Return the (X, Y) coordinate for the center point of the cell that contains the specified text.  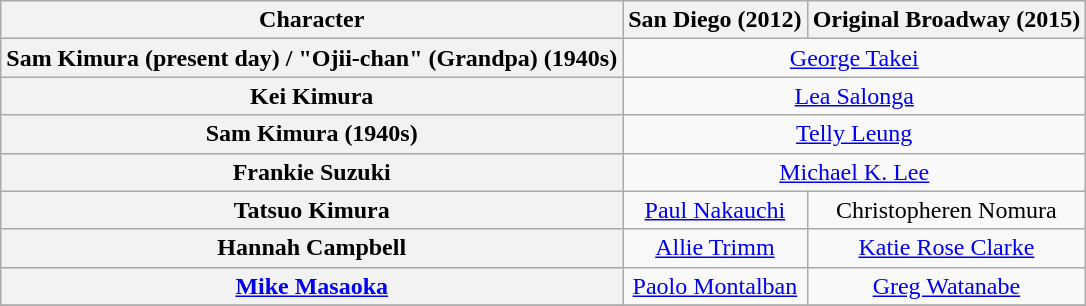
Katie Rose Clarke (946, 248)
Michael K. Lee (854, 172)
Greg Watanabe (946, 286)
Paolo Montalban (715, 286)
Paul Nakauchi (715, 210)
Sam Kimura (present day) / "Ojii-chan" (Grandpa) (1940s) (312, 58)
Tatsuo Kimura (312, 210)
Frankie Suzuki (312, 172)
Original Broadway (2015) (946, 20)
Sam Kimura (1940s) (312, 134)
Character (312, 20)
Hannah Campbell (312, 248)
Telly Leung (854, 134)
Allie Trimm (715, 248)
Christopheren Nomura (946, 210)
George Takei (854, 58)
Lea Salonga (854, 96)
Kei Kimura (312, 96)
Mike Masaoka (312, 286)
San Diego (2012) (715, 20)
